Output the [X, Y] coordinate of the center of the cell containing the given text.  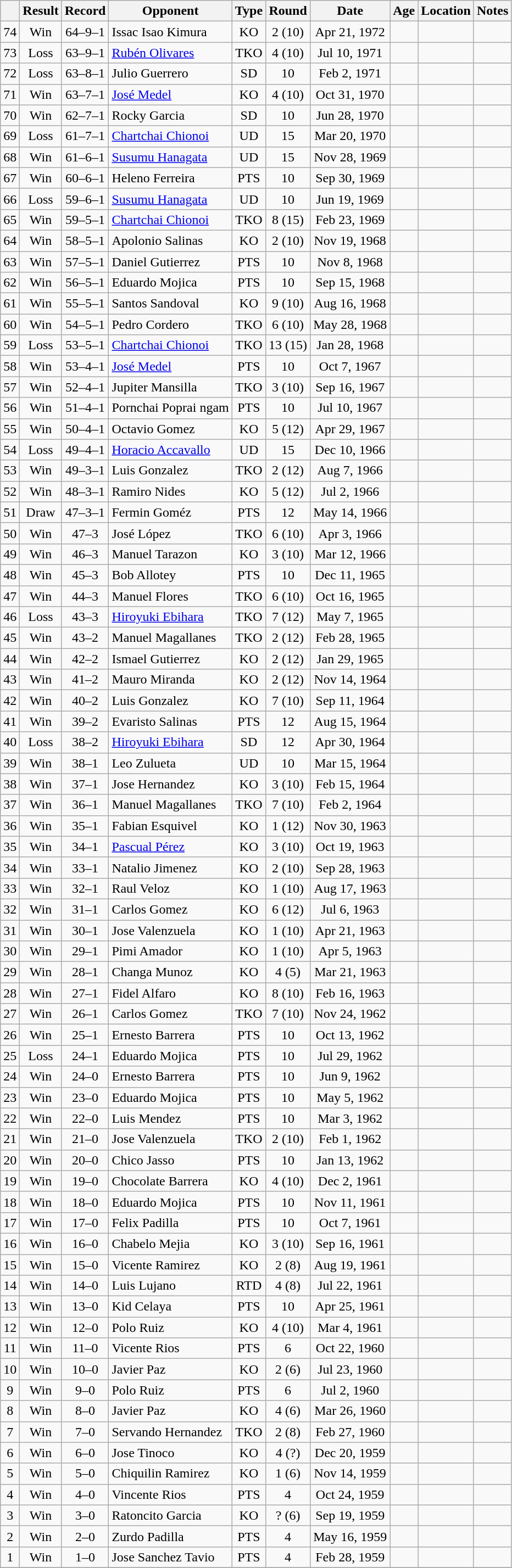
4 (?) [288, 1453]
48 [10, 575]
54–5–1 [85, 324]
Evaristo Salinas [170, 721]
18–0 [85, 1202]
14 [10, 1286]
May 7, 1965 [350, 617]
Mauro Miranda [170, 680]
23–0 [85, 1097]
Apr 29, 1967 [350, 429]
7 [10, 1432]
38–1 [85, 763]
24–0 [85, 1077]
Result [41, 11]
42–2 [85, 659]
Aug 17, 1963 [350, 888]
Mar 26, 1960 [350, 1411]
72 [10, 74]
1 [10, 1557]
19–0 [85, 1181]
1 (12) [288, 826]
41–2 [85, 680]
Julio Guerrero [170, 74]
Feb 28, 1965 [350, 638]
49–3–1 [85, 471]
Jul 2, 1966 [350, 491]
2 [10, 1536]
Ratoncito Garcia [170, 1515]
Sep 15, 1968 [350, 283]
Opponent [170, 11]
Servando Hernandez [170, 1432]
Jul 2, 1960 [350, 1390]
43–3 [85, 617]
Sep 28, 1963 [350, 867]
47–3–1 [85, 512]
Jupiter Mansilla [170, 387]
43 [10, 680]
5–0 [85, 1474]
33 [10, 888]
Jose Tinoco [170, 1453]
30–1 [85, 931]
15–0 [85, 1264]
Feb 23, 1969 [350, 220]
Apr 30, 1964 [350, 742]
25–1 [85, 1035]
Round [288, 11]
50 [10, 533]
62 [10, 283]
Mar 3, 1962 [350, 1118]
José López [170, 533]
47–3 [85, 533]
45 [10, 638]
61 [10, 304]
74 [10, 32]
6–0 [85, 1453]
63–9–1 [85, 53]
Location [446, 11]
May 5, 1962 [350, 1097]
49 [10, 554]
58 [10, 366]
2–0 [85, 1536]
1–0 [85, 1557]
Oct 24, 1959 [350, 1494]
4 (5) [288, 972]
35–1 [85, 826]
17–0 [85, 1223]
Leo Zulueta [170, 763]
37 [10, 805]
Apolonio Salinas [170, 240]
Chabelo Mejia [170, 1244]
68 [10, 157]
30 [10, 951]
Sep 11, 1964 [350, 701]
13–0 [85, 1307]
11 [10, 1348]
32 [10, 909]
Feb 16, 1963 [350, 993]
16–0 [85, 1244]
27 [10, 1014]
22 [10, 1118]
34 [10, 867]
53 [10, 471]
Heleno Ferreira [170, 178]
Date [350, 11]
Natalio Jimenez [170, 867]
Jul 10, 1971 [350, 53]
21–0 [85, 1139]
36–1 [85, 805]
Feb 15, 1964 [350, 784]
9 (10) [288, 304]
40–2 [85, 701]
Dec 10, 1966 [350, 450]
Mar 15, 1964 [350, 763]
Santos Sandoval [170, 304]
66 [10, 199]
Oct 19, 1963 [350, 847]
Nov 30, 1963 [350, 826]
63–7–1 [85, 94]
65 [10, 220]
57 [10, 387]
Jose Sanchez Tavio [170, 1557]
Nov 19, 1968 [350, 240]
55 [10, 429]
26–1 [85, 1014]
Apr 25, 1961 [350, 1307]
Jul 29, 1962 [350, 1056]
Sep 16, 1967 [350, 387]
Mar 21, 1963 [350, 972]
Pascual Pérez [170, 847]
Nov 11, 1961 [350, 1202]
Pimi Amador [170, 951]
Oct 31, 1970 [350, 94]
44–3 [85, 596]
Nov 14, 1964 [350, 680]
38 [10, 784]
27–1 [85, 993]
Manuel Tarazon [170, 554]
Oct 7, 1967 [350, 366]
71 [10, 94]
Oct 16, 1965 [350, 596]
51 [10, 512]
9–0 [85, 1390]
Luis Lujano [170, 1286]
Oct 7, 1961 [350, 1223]
6 (12) [288, 909]
46–3 [85, 554]
29 [10, 972]
Pedro Cordero [170, 324]
52–4–1 [85, 387]
57–5–1 [85, 262]
Jun 9, 1962 [350, 1077]
36 [10, 826]
Apr 21, 1972 [350, 32]
Aug 19, 1961 [350, 1264]
62–7–1 [85, 115]
9 [10, 1390]
Nov 28, 1969 [350, 157]
55–5–1 [85, 304]
Octavio Gomez [170, 429]
33–1 [85, 867]
Changa Munoz [170, 972]
7 (12) [288, 617]
Jul 23, 1960 [350, 1369]
28 [10, 993]
37–1 [85, 784]
Feb 27, 1960 [350, 1432]
Type [248, 11]
Horacio Accavallo [170, 450]
22–0 [85, 1118]
Feb 28, 1959 [350, 1557]
Apr 5, 1963 [350, 951]
4 (6) [288, 1411]
17 [10, 1223]
Chico Jasso [170, 1160]
53–4–1 [85, 366]
RTD [248, 1286]
Mar 4, 1961 [350, 1328]
52 [10, 491]
Record [85, 11]
63–8–1 [85, 74]
Felix Padilla [170, 1223]
56 [10, 408]
May 28, 1968 [350, 324]
31 [10, 931]
24–1 [85, 1056]
Apr 3, 1966 [350, 533]
1 (6) [288, 1474]
13 (15) [288, 345]
Dec 11, 1965 [350, 575]
Oct 13, 1962 [350, 1035]
47 [10, 596]
25 [10, 1056]
10–0 [85, 1369]
Jul 6, 1963 [350, 909]
7–0 [85, 1432]
Dec 20, 1959 [350, 1453]
5 [10, 1474]
? (6) [288, 1515]
11–0 [85, 1348]
59 [10, 345]
8 (15) [288, 220]
Aug 15, 1964 [350, 721]
20 [10, 1160]
21 [10, 1139]
54 [10, 450]
Vicente Rios [170, 1348]
60–6–1 [85, 178]
Ismael Gutierrez [170, 659]
40 [10, 742]
Fermin Goméz [170, 512]
Sep 30, 1969 [350, 178]
Mar 12, 1966 [350, 554]
Luis Mendez [170, 1118]
43–2 [85, 638]
May 16, 1959 [350, 1536]
69 [10, 136]
Daniel Gutierrez [170, 262]
Nov 24, 1962 [350, 1014]
Nov 14, 1959 [350, 1474]
64 [10, 240]
45–3 [85, 575]
Sep 19, 1959 [350, 1515]
39 [10, 763]
73 [10, 53]
Jan 28, 1968 [350, 345]
Vincente Rios [170, 1494]
8 (10) [288, 993]
24 [10, 1077]
Raul Veloz [170, 888]
16 [10, 1244]
Nov 8, 1968 [350, 262]
42 [10, 701]
41 [10, 721]
Apr 21, 1963 [350, 931]
48–3–1 [85, 491]
Jun 28, 1970 [350, 115]
13 [10, 1307]
26 [10, 1035]
56–5–1 [85, 283]
14–0 [85, 1286]
31–1 [85, 909]
Rubén Olivares [170, 53]
Jose Hernandez [170, 784]
23 [10, 1097]
67 [10, 178]
Mar 20, 1970 [350, 136]
Aug 16, 1968 [350, 304]
18 [10, 1202]
61–6–1 [85, 157]
59–6–1 [85, 199]
50–4–1 [85, 429]
2 (6) [288, 1369]
Sep 16, 1961 [350, 1244]
61–7–1 [85, 136]
Kid Celaya [170, 1307]
32–1 [85, 888]
44 [10, 659]
3 [10, 1515]
39–2 [85, 721]
Manuel Flores [170, 596]
63 [10, 262]
Jun 19, 1969 [350, 199]
4 (8) [288, 1286]
Jan 13, 1962 [350, 1160]
Rocky Garcia [170, 115]
51–4–1 [85, 408]
Jan 29, 1965 [350, 659]
29–1 [85, 951]
53–5–1 [85, 345]
Notes [492, 11]
8 [10, 1411]
Vicente Ramirez [170, 1264]
38–2 [85, 742]
28–1 [85, 972]
60 [10, 324]
Age [404, 11]
Fidel Alfaro [170, 993]
8–0 [85, 1411]
64–9–1 [85, 32]
Bob Allotey [170, 575]
35 [10, 847]
Oct 22, 1960 [350, 1348]
4–0 [85, 1494]
49–4–1 [85, 450]
May 14, 1966 [350, 512]
3–0 [85, 1515]
Jul 22, 1961 [350, 1286]
12–0 [85, 1328]
59–5–1 [85, 220]
58–5–1 [85, 240]
19 [10, 1181]
Chiquilin Ramirez [170, 1474]
Aug 7, 1966 [350, 471]
Chocolate Barrera [170, 1181]
34–1 [85, 847]
Pornchai Poprai ngam [170, 408]
Feb 2, 1971 [350, 74]
46 [10, 617]
Issac Isao Kimura [170, 32]
Feb 2, 1964 [350, 805]
Zurdo Padilla [170, 1536]
70 [10, 115]
Jul 10, 1967 [350, 408]
Draw [41, 512]
Fabian Esquivel [170, 826]
Dec 2, 1961 [350, 1181]
20–0 [85, 1160]
Feb 1, 1962 [350, 1139]
Ramiro Nides [170, 491]
